For the text-containing cell, return its midpoint in [X, Y] coordinate format. 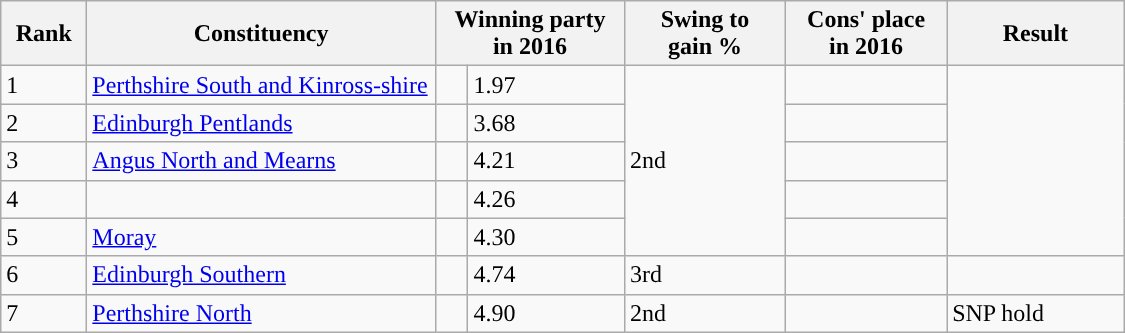
Cons' placein 2016 [866, 34]
3.68 [546, 123]
5 [44, 237]
Winning partyin 2016 [530, 34]
4.74 [546, 275]
Swing togain % [704, 34]
Perthshire South and Kinross-shire [262, 85]
1.97 [546, 85]
Edinburgh Southern [262, 275]
4.30 [546, 237]
SNP hold [1036, 313]
4 [44, 199]
Angus North and Mearns [262, 161]
Perthshire North [262, 313]
Moray [262, 237]
1 [44, 85]
3 [44, 161]
Rank [44, 34]
Result [1036, 34]
4.21 [546, 161]
Edinburgh Pentlands [262, 123]
3rd [704, 275]
2 [44, 123]
6 [44, 275]
7 [44, 313]
Constituency [262, 34]
4.26 [546, 199]
4.90 [546, 313]
